Scan for the cell matching the given text and deliver its (x, y) coordinate at center. 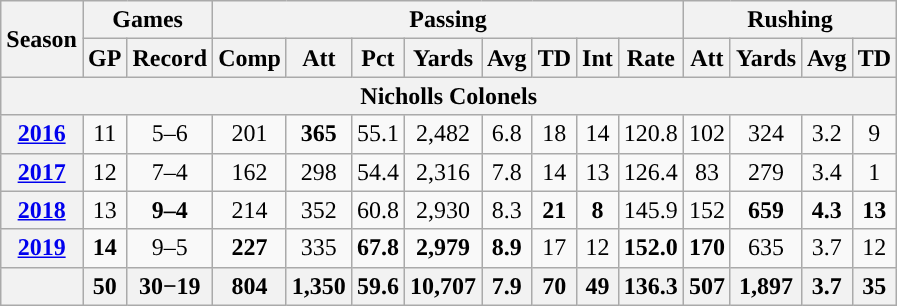
9–4 (170, 210)
1,350 (318, 286)
2017 (42, 172)
2019 (42, 248)
Nicholls Colonels (449, 96)
3.2 (828, 134)
18 (554, 134)
201 (250, 134)
3.4 (828, 172)
126.4 (650, 172)
55.1 (378, 134)
279 (766, 172)
50 (104, 286)
54.4 (378, 172)
2018 (42, 210)
8.9 (508, 248)
5–6 (170, 134)
17 (554, 248)
1,897 (766, 286)
214 (250, 210)
Int (598, 58)
7–4 (170, 172)
324 (766, 134)
7.9 (508, 286)
2,316 (442, 172)
Season (42, 39)
1 (874, 172)
60.8 (378, 210)
162 (250, 172)
7.8 (508, 172)
2,482 (442, 134)
335 (318, 248)
8.3 (508, 210)
67.8 (378, 248)
2,979 (442, 248)
10,707 (442, 286)
70 (554, 286)
21 (554, 210)
145.9 (650, 210)
170 (706, 248)
120.8 (650, 134)
152.0 (650, 248)
635 (766, 248)
35 (874, 286)
8 (598, 210)
6.8 (508, 134)
30−19 (170, 286)
2016 (42, 134)
9 (874, 134)
11 (104, 134)
659 (766, 210)
227 (250, 248)
Rushing (790, 20)
Rate (650, 58)
352 (318, 210)
49 (598, 286)
136.3 (650, 286)
Record (170, 58)
152 (706, 210)
Pct (378, 58)
102 (706, 134)
507 (706, 286)
298 (318, 172)
Games (147, 20)
Passing (448, 20)
2,930 (442, 210)
GP (104, 58)
4.3 (828, 210)
804 (250, 286)
Comp (250, 58)
9–5 (170, 248)
59.6 (378, 286)
365 (318, 134)
83 (706, 172)
